Return (x, y) of the center of cell containing provided text 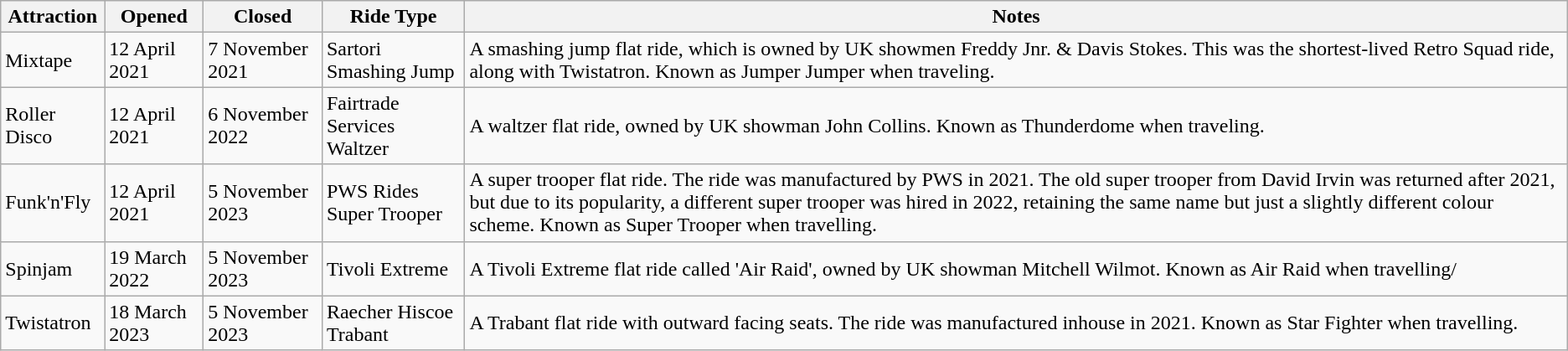
7 November 2021 (263, 60)
PWS Rides Super Trooper (393, 203)
Raecher Hiscoe Trabant (393, 323)
Opened (154, 17)
Mixtape (53, 60)
Sartori Smashing Jump (393, 60)
18 March 2023 (154, 323)
Funk'n'Fly (53, 203)
6 November 2022 (263, 126)
Ride Type (393, 17)
Notes (1016, 17)
A Tivoli Extreme flat ride called 'Air Raid', owned by UK showman Mitchell Wilmot. Known as Air Raid when travelling/ (1016, 268)
A waltzer flat ride, owned by UK showman John Collins. Known as Thunderdome when traveling. (1016, 126)
Roller Disco (53, 126)
Tivoli Extreme (393, 268)
A Trabant flat ride with outward facing seats. The ride was manufactured inhouse in 2021. Known as Star Fighter when travelling. (1016, 323)
Fairtrade Services Waltzer (393, 126)
Closed (263, 17)
Twistatron (53, 323)
Spinjam (53, 268)
19 March 2022 (154, 268)
Attraction (53, 17)
